Find where the given text appears and provide that cell's center as [X, Y] coordinate. 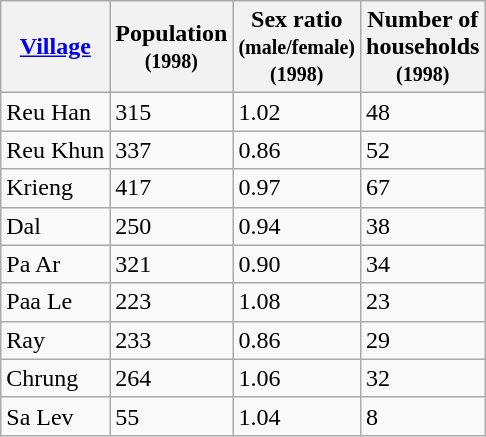
Krieng [56, 188]
Population(1998) [172, 47]
0.94 [297, 226]
34 [423, 264]
Village [56, 47]
264 [172, 378]
1.06 [297, 378]
321 [172, 264]
1.08 [297, 302]
Sex ratio(male/female)(1998) [297, 47]
417 [172, 188]
32 [423, 378]
1.04 [297, 416]
38 [423, 226]
233 [172, 340]
Paa Le [56, 302]
223 [172, 302]
Pa Ar [56, 264]
0.90 [297, 264]
29 [423, 340]
Reu Khun [56, 150]
1.02 [297, 112]
8 [423, 416]
23 [423, 302]
Ray [56, 340]
0.97 [297, 188]
Sa Lev [56, 416]
52 [423, 150]
Reu Han [56, 112]
315 [172, 112]
Dal [56, 226]
250 [172, 226]
48 [423, 112]
55 [172, 416]
67 [423, 188]
Number ofhouseholds(1998) [423, 47]
Chrung [56, 378]
337 [172, 150]
